Determine the [x, y] coordinate at the center of the cell enclosing the given text.  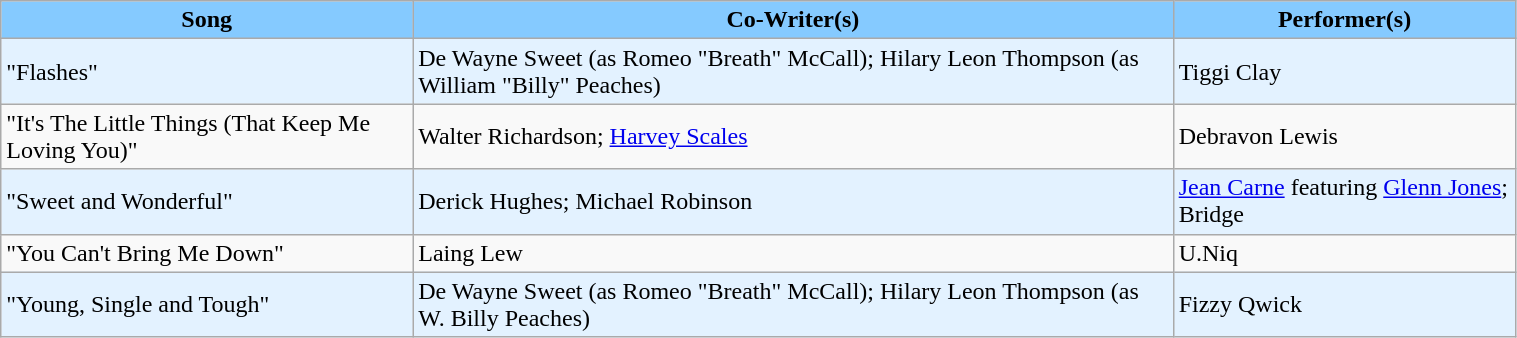
Debravon Lewis [1344, 136]
Performer(s) [1344, 20]
Jean Carne featuring Glenn Jones; Bridge [1344, 202]
Derick Hughes; Michael Robinson [793, 202]
Tiggi Clay [1344, 72]
"You Can't Bring Me Down" [207, 253]
Walter Richardson; Harvey Scales [793, 136]
"Sweet and Wonderful" [207, 202]
Laing Lew [793, 253]
De Wayne Sweet (as Romeo "Breath" McCall); Hilary Leon Thompson (as W. Billy Peaches) [793, 304]
"Young, Single and Tough" [207, 304]
Song [207, 20]
De Wayne Sweet (as Romeo "Breath" McCall); Hilary Leon Thompson (as William "Billy" Peaches) [793, 72]
"It's The Little Things (That Keep Me Loving You)" [207, 136]
Fizzy Qwick [1344, 304]
Co-Writer(s) [793, 20]
U.Niq [1344, 253]
"Flashes" [207, 72]
